Provide the [x, y] coordinate of the cell's center where the given text is located.  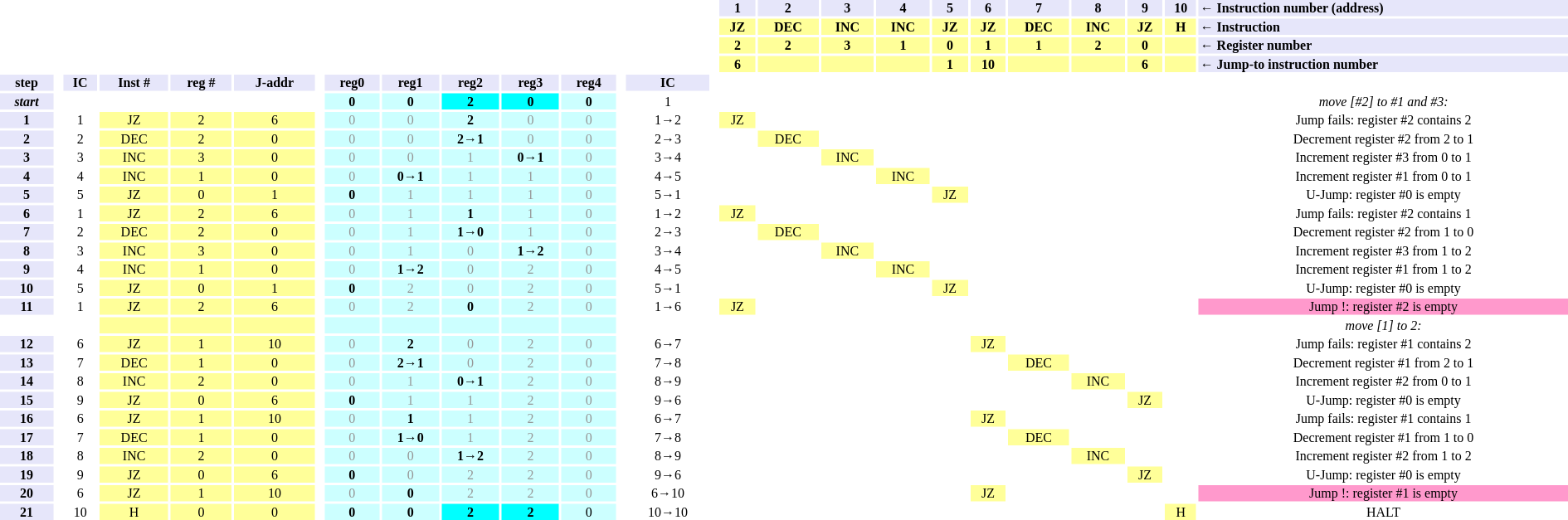
reg3 [531, 83]
Increment register #2 from 1 to 2 [1384, 456]
14 [27, 381]
13 [27, 363]
11 [27, 307]
15 [27, 400]
Increment register #1 from 0 to 1 [1384, 176]
18 [27, 456]
← Instruction number (address) [1384, 8]
Inst # [134, 83]
Decrement register #2 from 1 to 0 [1384, 232]
Jump fails: register #2 contains 1 [1384, 214]
← Jump-to instruction number [1384, 65]
reg1 [410, 83]
reg2 [470, 83]
J-addr [275, 83]
H [1181, 27]
start [27, 101]
move [1] to 2: [1384, 325]
step [27, 83]
Decrement register #1 from 2 to 1 [1384, 363]
reg # [201, 83]
6→10 [667, 493]
Jump !: register #2 is empty [1384, 307]
1→6 [667, 307]
12 [27, 344]
20 [27, 493]
Jump fails: register #1 contains 2 [1384, 344]
Decrement register #2 from 2 to 1 [1384, 139]
← Register number [1384, 46]
Jump fails: register #1 contains 1 [1384, 419]
16 [27, 419]
reg4 [589, 83]
Increment register #2 from 0 to 1 [1384, 381]
← Instruction [1384, 27]
17 [27, 438]
Jump fails: register #2 contains 2 [1384, 120]
19 [27, 474]
Increment register #3 from 0 to 1 [1384, 158]
Increment register #1 from 1 to 2 [1384, 270]
Jump !: register #1 is empty [1384, 493]
move [#2] to #1 and #3: [1384, 101]
reg0 [352, 83]
Decrement register #1 from 1 to 0 [1384, 438]
Increment register #3 from 1 to 2 [1384, 250]
